Provide the [x, y] coordinate of the cell's center where the given text is located.  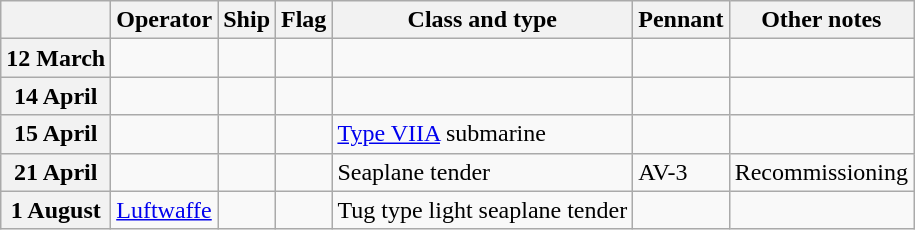
Other notes [821, 20]
Seaplane tender [482, 172]
21 April [56, 172]
14 April [56, 96]
AV-3 [681, 172]
Pennant [681, 20]
Type VIIA submarine [482, 134]
15 April [56, 134]
Tug type light seaplane tender [482, 210]
1 August [56, 210]
12 March [56, 58]
Recommissioning [821, 172]
Operator [164, 20]
Luftwaffe [164, 210]
Class and type [482, 20]
Ship [247, 20]
Flag [304, 20]
